Provide the [X, Y] coordinate of the cell's center where the given text is located.  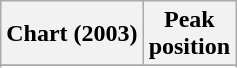
Chart (2003) [72, 34]
Peakposition [189, 34]
